Extract the (x, y) coordinate from the center of the cell holding the provided text.  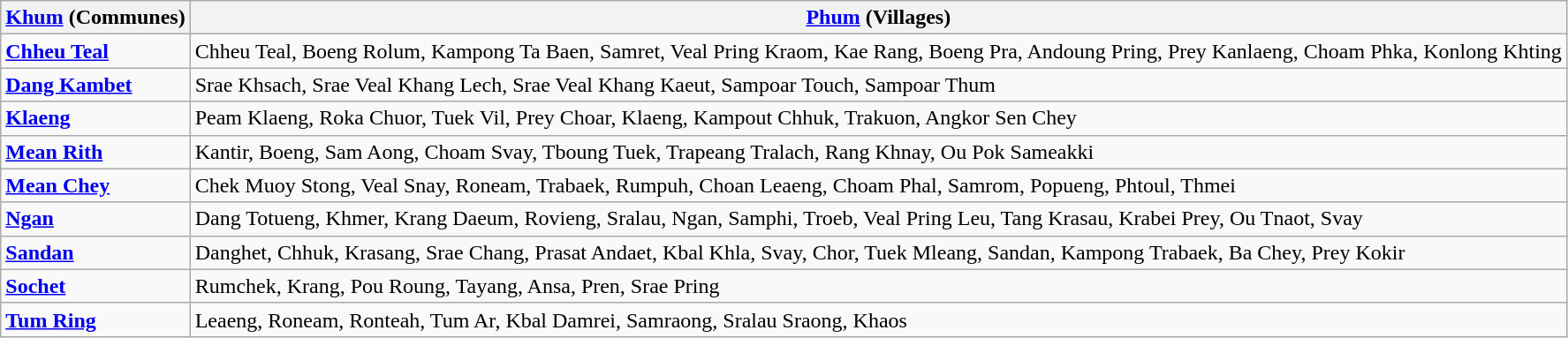
Phum (Villages) (878, 18)
Srae Khsach, Srae Veal Khang Lech, Srae Veal Khang Kaeut, Sampoar Touch, Sampoar Thum (878, 85)
Dang Kambet (95, 85)
Rumchek, Krang, Pou Roung, Tayang, Ansa, Pren, Srae Pring (878, 286)
Ngan (95, 219)
Chek Muoy Stong, Veal Snay, Roneam, Trabaek, Rumpuh, Choan Leaeng, Choam Phal, Samrom, Popueng, Phtoul, Thmei (878, 185)
Sandan (95, 252)
Sochet (95, 286)
Mean Rith (95, 152)
Mean Chey (95, 185)
Chheu Teal, Boeng Rolum, Kampong Ta Baen, Samret, Veal Pring Kraom, Kae Rang, Boeng Pra, Andoung Pring, Prey Kanlaeng, Choam Phka, Konlong Khting (878, 51)
Danghet, Chhuk, Krasang, Srae Chang, Prasat Andaet, Kbal Khla, Svay, Chor, Tuek Mleang, Sandan, Kampong Trabaek, Ba Chey, Prey Kokir (878, 252)
Leaeng, Roneam, Ronteah, Tum Ar, Kbal Damrei, Samraong, Sralau Sraong, Khaos (878, 319)
Peam Klaeng, Roka Chuor, Tuek Vil, Prey Choar, Klaeng, Kampout Chhuk, Trakuon, Angkor Sen Chey (878, 118)
Dang Totueng, Khmer, Krang Daeum, Rovieng, Sralau, Ngan, Samphi, Troeb, Veal Pring Leu, Tang Krasau, Krabei Prey, Ou Tnaot, Svay (878, 219)
Tum Ring (95, 319)
Khum (Communes) (95, 18)
Kantir, Boeng, Sam Aong, Choam Svay, Tboung Tuek, Trapeang Tralach, Rang Khnay, Ou Pok Sameakki (878, 152)
Klaeng (95, 118)
Chheu Teal (95, 51)
